Locate the cell with the specified text and output its (x, y) center coordinate. 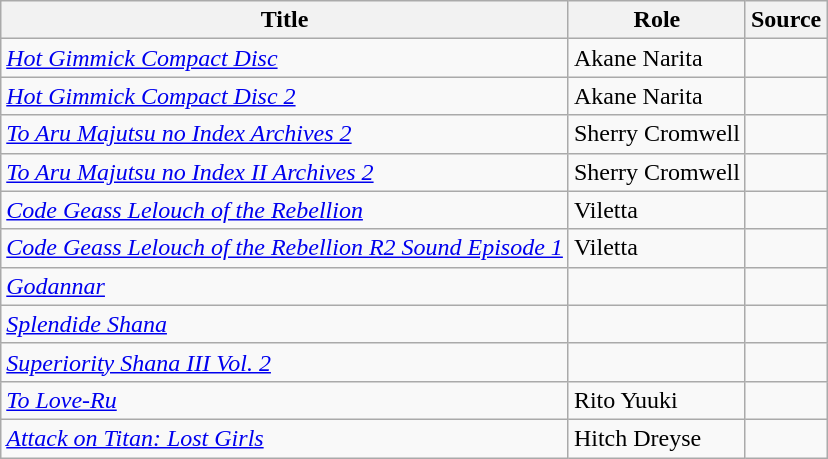
To Aru Majutsu no Index II Archives 2 (285, 172)
Splendide Shana (285, 324)
Godannar (285, 286)
To Aru Majutsu no Index Archives 2 (285, 134)
Hitch Dreyse (656, 438)
Hot Gimmick Compact Disc 2 (285, 96)
Rito Yuuki (656, 400)
Code Geass Lelouch of the Rebellion R2 Sound Episode 1 (285, 248)
Attack on Titan: Lost Girls (285, 438)
Code Geass Lelouch of the Rebellion (285, 210)
Source (786, 20)
Role (656, 20)
To Love-Ru (285, 400)
Hot Gimmick Compact Disc (285, 58)
Title (285, 20)
Superiority Shana III Vol. 2 (285, 362)
